Find where the given text appears and provide that cell's center as (X, Y) coordinate. 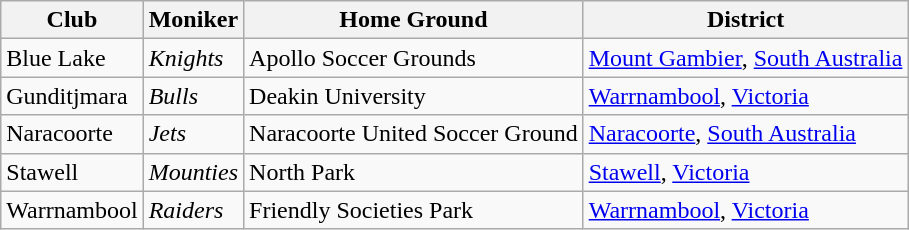
Knights (193, 58)
Friendly Societies Park (414, 210)
Bulls (193, 96)
District (746, 20)
North Park (414, 172)
Jets (193, 134)
Mounties (193, 172)
Apollo Soccer Grounds (414, 58)
Stawell (72, 172)
Warrnambool (72, 210)
Blue Lake (72, 58)
Home Ground (414, 20)
Naracoorte (72, 134)
Mount Gambier, South Australia (746, 58)
Naracoorte United Soccer Ground (414, 134)
Moniker (193, 20)
Naracoorte, South Australia (746, 134)
Gunditjmara (72, 96)
Raiders (193, 210)
Stawell, Victoria (746, 172)
Deakin University (414, 96)
Club (72, 20)
